From the cell containing the given text, extract its center point as [X, Y] coordinate. 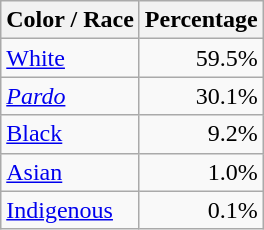
White [70, 58]
0.1% [201, 210]
Pardo [70, 96]
Black [70, 134]
Color / Race [70, 20]
Indigenous [70, 210]
9.2% [201, 134]
1.0% [201, 172]
Percentage [201, 20]
59.5% [201, 58]
30.1% [201, 96]
Asian [70, 172]
